Find where the given text appears and provide that cell's center as [X, Y] coordinate. 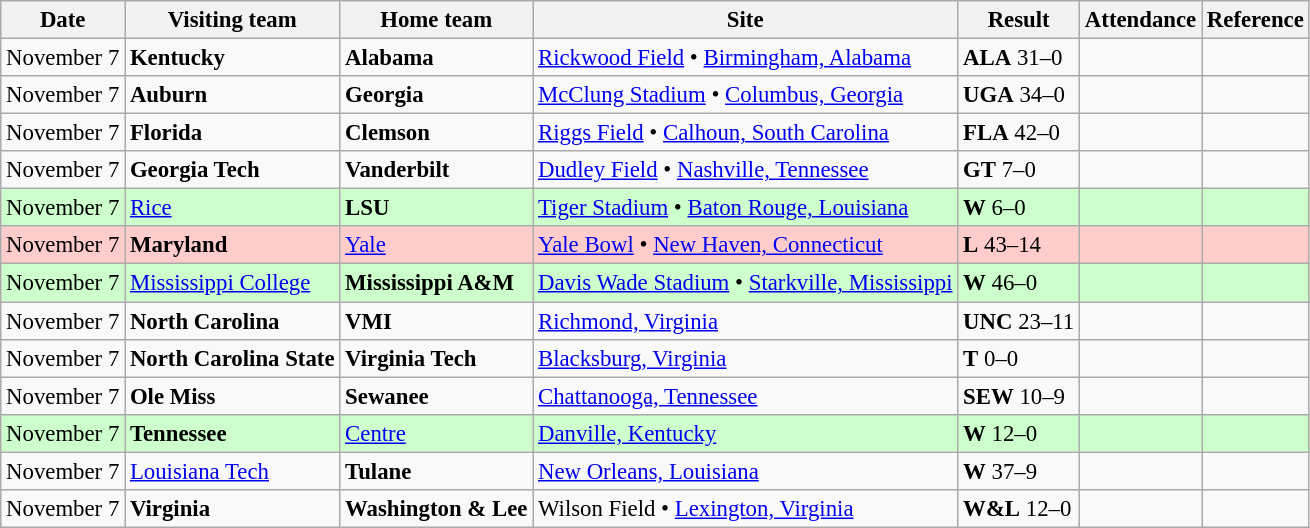
Ole Miss [232, 396]
W 12–0 [1019, 433]
SEW 10–9 [1019, 396]
Georgia Tech [232, 170]
Tiger Stadium • Baton Rouge, Louisiana [746, 208]
W&L 12–0 [1019, 509]
Reference [1256, 20]
Alabama [436, 58]
VMI [436, 321]
Vanderbilt [436, 170]
Mississippi College [232, 283]
Rickwood Field • Birmingham, Alabama [746, 58]
Richmond, Virginia [746, 321]
W 6–0 [1019, 208]
Sewanee [436, 396]
North Carolina [232, 321]
ALA 31–0 [1019, 58]
UNC 23–11 [1019, 321]
Wilson Field • Lexington, Virginia [746, 509]
New Orleans, Louisiana [746, 471]
Washington & Lee [436, 509]
Kentucky [232, 58]
McClung Stadium • Columbus, Georgia [746, 95]
Georgia [436, 95]
Louisiana Tech [232, 471]
Auburn [232, 95]
Result [1019, 20]
Danville, Kentucky [746, 433]
Florida [232, 133]
W 46–0 [1019, 283]
Home team [436, 20]
UGA 34–0 [1019, 95]
Maryland [232, 245]
Rice [232, 208]
Centre [436, 433]
Tennessee [232, 433]
Riggs Field • Calhoun, South Carolina [746, 133]
Site [746, 20]
Virginia Tech [436, 358]
Mississippi A&M [436, 283]
Attendance [1141, 20]
FLA 42–0 [1019, 133]
Visiting team [232, 20]
Date [63, 20]
Yale [436, 245]
W 37–9 [1019, 471]
Tulane [436, 471]
Davis Wade Stadium • Starkville, Mississippi [746, 283]
Clemson [436, 133]
Virginia [232, 509]
GT 7–0 [1019, 170]
Dudley Field • Nashville, Tennessee [746, 170]
L 43–14 [1019, 245]
North Carolina State [232, 358]
Yale Bowl • New Haven, Connecticut [746, 245]
Blacksburg, Virginia [746, 358]
LSU [436, 208]
T 0–0 [1019, 358]
Chattanooga, Tennessee [746, 396]
